Locate the cell with the specified text and output its [X, Y] center coordinate. 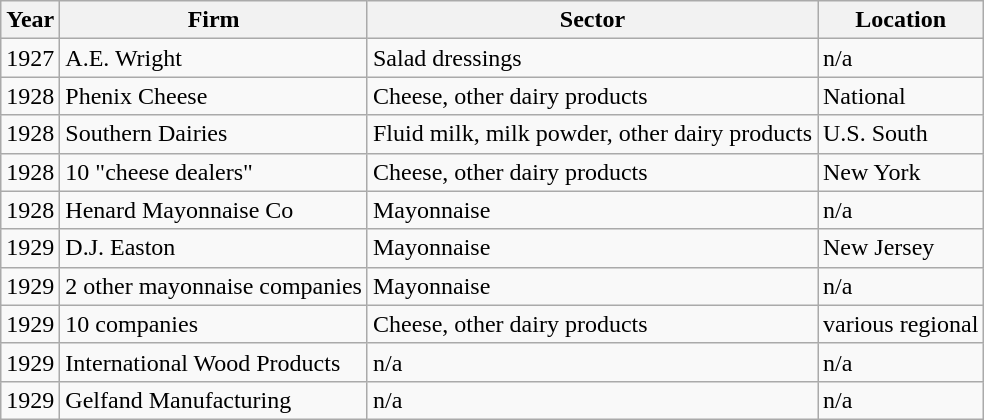
New Jersey [901, 248]
various regional [901, 324]
Firm [214, 20]
Salad dressings [592, 58]
Phenix Cheese [214, 96]
Fluid milk, milk powder, other dairy products [592, 134]
U.S. South [901, 134]
Year [30, 20]
1927 [30, 58]
10 companies [214, 324]
10 "cheese dealers" [214, 172]
A.E. Wright [214, 58]
Henard Mayonnaise Co [214, 210]
Sector [592, 20]
International Wood Products [214, 362]
New York [901, 172]
2 other mayonnaise companies [214, 286]
D.J. Easton [214, 248]
Gelfand Manufacturing [214, 400]
Location [901, 20]
Southern Dairies [214, 134]
National [901, 96]
